Search for the cell housing the specified text and yield its [X, Y] center coordinate. 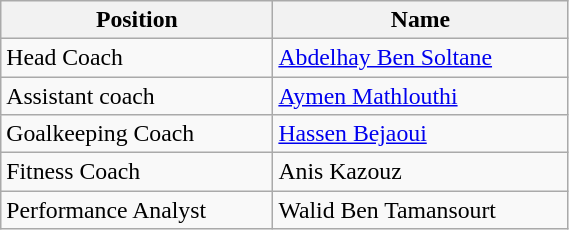
Aymen Mathlouthi [420, 96]
Abdelhay Ben Soltane [420, 58]
Fitness Coach [137, 171]
Walid Ben Tamansourt [420, 209]
Anis Kazouz [420, 171]
Name [420, 20]
Head Coach [137, 58]
Hassen Bejaoui [420, 133]
Performance Analyst [137, 209]
Assistant coach [137, 96]
Position [137, 20]
Goalkeeping Coach [137, 133]
